Provide the (x, y) coordinate of the cell's center where the given text is located.  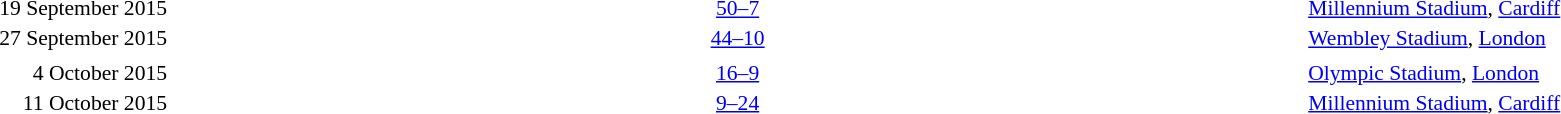
16–9 (738, 72)
44–10 (738, 38)
